Pinpoint the cell where the given text exists, returning its (x, y) midpoint coordinate. 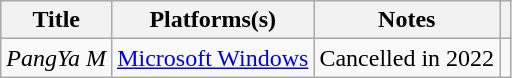
Notes (407, 20)
Cancelled in 2022 (407, 58)
Title (56, 20)
PangYa M (56, 58)
Platforms(s) (213, 20)
Microsoft Windows (213, 58)
